Detect which cell encompasses the target text, then output its [x, y] center coordinate. 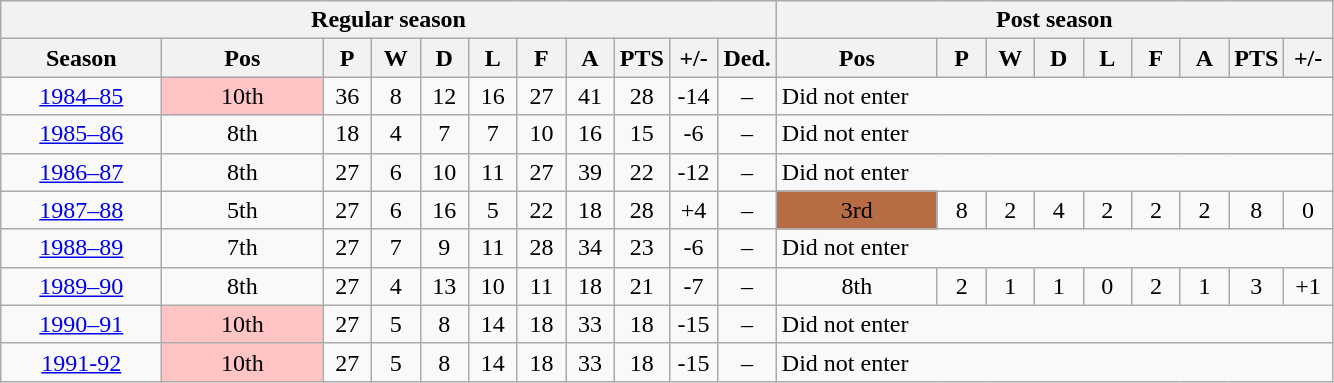
36 [348, 96]
41 [590, 96]
23 [642, 248]
1984–85 [82, 96]
Season [82, 58]
1991-92 [82, 362]
1985–86 [82, 134]
1986–87 [82, 172]
3rd [856, 210]
-12 [694, 172]
Regular season [389, 20]
Post season [1054, 20]
39 [590, 172]
7th [242, 248]
1989–90 [82, 286]
21 [642, 286]
12 [444, 96]
34 [590, 248]
1988–89 [82, 248]
13 [444, 286]
-14 [694, 96]
9 [444, 248]
15 [642, 134]
5th [242, 210]
3 [1256, 286]
1990–91 [82, 324]
-7 [694, 286]
1987–88 [82, 210]
+1 [1308, 286]
+4 [694, 210]
Ded. [747, 58]
